Extract the [x, y] coordinate from the center of the cell holding the provided text.  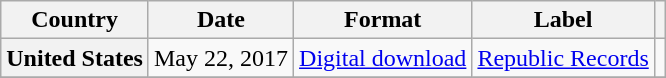
Digital download [383, 58]
Format [383, 20]
United States [75, 58]
Label [563, 20]
Republic Records [563, 58]
Country [75, 20]
Date [220, 20]
May 22, 2017 [220, 58]
